Scan for the cell matching the given text and deliver its (X, Y) coordinate at center. 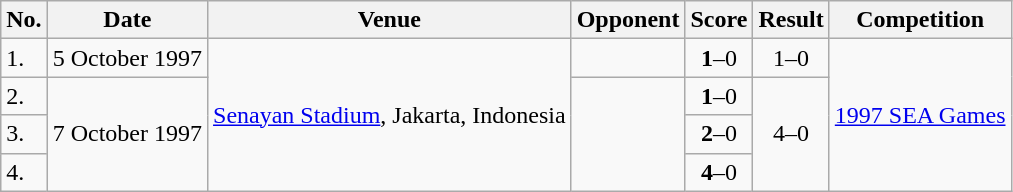
Venue (390, 20)
1. (24, 58)
Opponent (628, 20)
4. (24, 172)
7 October 1997 (127, 134)
Senayan Stadium, Jakarta, Indonesia (390, 115)
1997 SEA Games (920, 115)
No. (24, 20)
Competition (920, 20)
Result (791, 20)
2. (24, 96)
Date (127, 20)
Score (719, 20)
5 October 1997 (127, 58)
2–0 (719, 134)
3. (24, 134)
